Identify which cell holds the provided text, then report its [x, y] central coordinate. 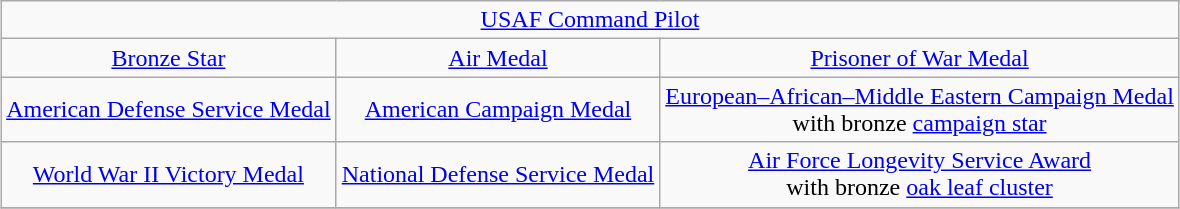
European–African–Middle Eastern Campaign Medalwith bronze campaign star [920, 110]
Air Medal [498, 58]
Bronze Star [169, 58]
World War II Victory Medal [169, 174]
Air Force Longevity Service Awardwith bronze oak leaf cluster [920, 174]
Prisoner of War Medal [920, 58]
National Defense Service Medal [498, 174]
American Campaign Medal [498, 110]
American Defense Service Medal [169, 110]
USAF Command Pilot [590, 20]
